Find where the given text appears and provide that cell's center as (x, y) coordinate. 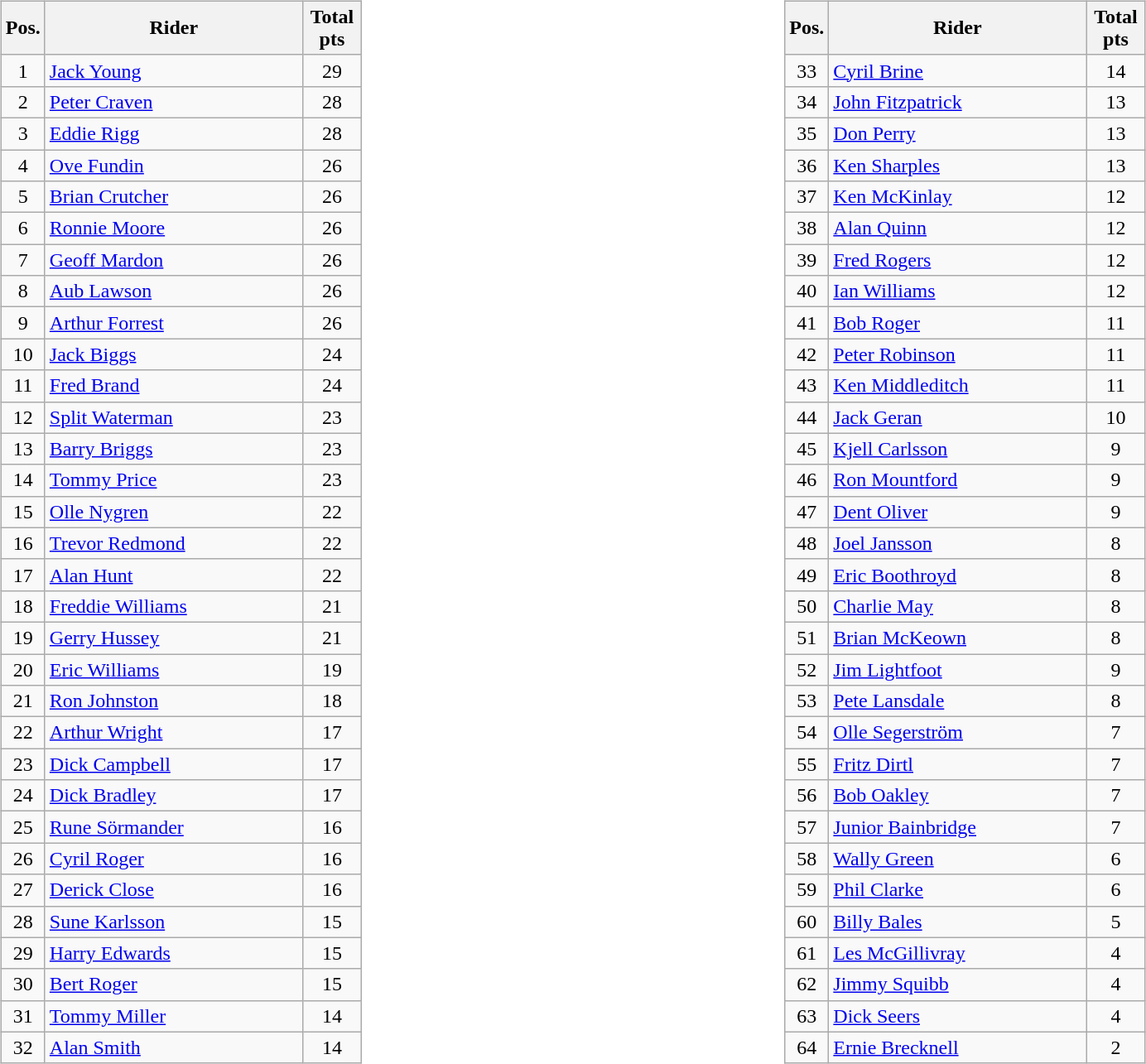
Alan Hunt (174, 575)
Harry Edwards (174, 953)
Dick Campbell (174, 764)
Split Waterman (174, 417)
Alan Quinn (957, 229)
58 (807, 859)
35 (807, 133)
Peter Robinson (957, 354)
Olle Nygren (174, 512)
Arthur Wright (174, 733)
Aub Lawson (174, 291)
37 (807, 197)
27 (23, 890)
33 (807, 70)
63 (807, 1016)
Ove Fundin (174, 165)
Pete Lansdale (957, 701)
Brian McKeown (957, 638)
55 (807, 764)
Bob Roger (957, 323)
47 (807, 512)
39 (807, 260)
42 (807, 354)
Les McGillivray (957, 953)
56 (807, 796)
Sune Karlsson (174, 922)
49 (807, 575)
Olle Segerström (957, 733)
Eric Williams (174, 670)
Trevor Redmond (174, 543)
Fritz Dirtl (957, 764)
Ken McKinlay (957, 197)
46 (807, 480)
Jack Biggs (174, 354)
48 (807, 543)
59 (807, 890)
Ken Sharples (957, 165)
Peter Craven (174, 102)
Gerry Hussey (174, 638)
Tommy Miller (174, 1016)
38 (807, 229)
Jimmy Squibb (957, 985)
Fred Brand (174, 386)
43 (807, 386)
Rune Sörmander (174, 827)
31 (23, 1016)
40 (807, 291)
Tommy Price (174, 480)
Barry Briggs (174, 449)
Freddie Williams (174, 606)
Ernie Brecknell (957, 1047)
30 (23, 985)
51 (807, 638)
Jack Young (174, 70)
54 (807, 733)
Dick Bradley (174, 796)
Ron Mountford (957, 480)
Junior Bainbridge (957, 827)
60 (807, 922)
Ken Middleditch (957, 386)
Bert Roger (174, 985)
Ron Johnston (174, 701)
Joel Jansson (957, 543)
Dent Oliver (957, 512)
Ian Williams (957, 291)
Eric Boothroyd (957, 575)
3 (23, 133)
20 (23, 670)
Cyril Brine (957, 70)
Dick Seers (957, 1016)
Derick Close (174, 890)
44 (807, 417)
Ronnie Moore (174, 229)
Phil Clarke (957, 890)
Geoff Mardon (174, 260)
Jack Geran (957, 417)
Wally Green (957, 859)
Billy Bales (957, 922)
62 (807, 985)
Fred Rogers (957, 260)
Cyril Roger (174, 859)
36 (807, 165)
50 (807, 606)
25 (23, 827)
32 (23, 1047)
34 (807, 102)
Jim Lightfoot (957, 670)
John Fitzpatrick (957, 102)
52 (807, 670)
57 (807, 827)
61 (807, 953)
41 (807, 323)
Don Perry (957, 133)
Alan Smith (174, 1047)
Eddie Rigg (174, 133)
64 (807, 1047)
1 (23, 70)
Arthur Forrest (174, 323)
Charlie May (957, 606)
45 (807, 449)
Bob Oakley (957, 796)
53 (807, 701)
Kjell Carlsson (957, 449)
Brian Crutcher (174, 197)
